Detect which cell encompasses the target text, then output its [x, y] center coordinate. 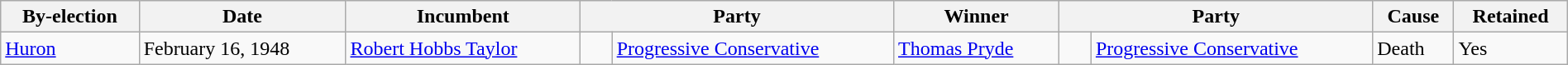
Thomas Pryde [977, 48]
Robert Hobbs Taylor [463, 48]
Death [1413, 48]
Yes [1510, 48]
Huron [69, 48]
By-election [69, 17]
Date [242, 17]
Retained [1510, 17]
Incumbent [463, 17]
Cause [1413, 17]
Winner [977, 17]
February 16, 1948 [242, 48]
